From the cell containing the given text, extract its center point as [x, y] coordinate. 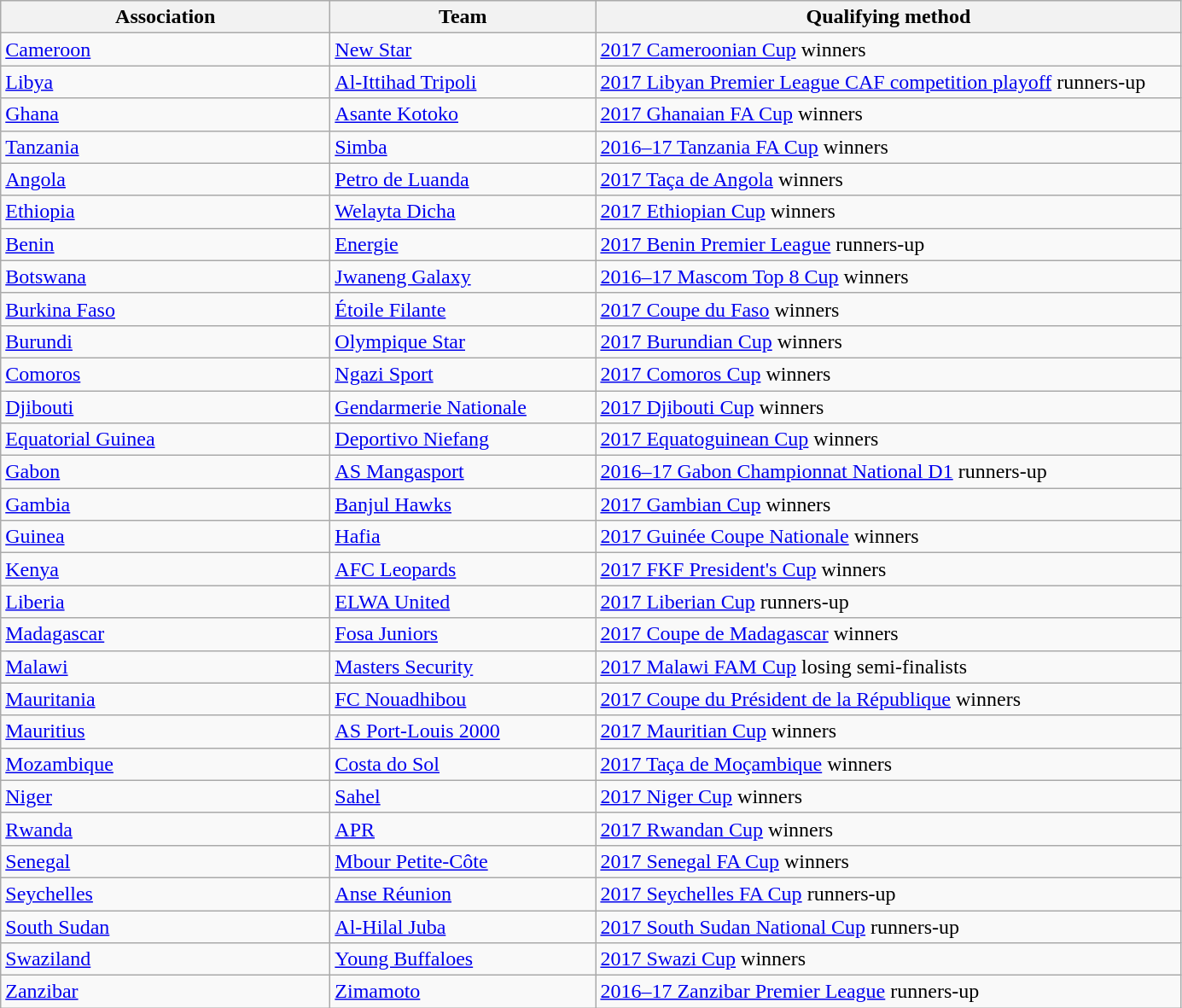
2017 Burundian Cup winners [888, 341]
2016–17 Gabon Championnat National D1 runners-up [888, 472]
2016–17 Zanzibar Premier League runners-up [888, 992]
Swaziland [166, 959]
Niger [166, 796]
Benin [166, 244]
Gambia [166, 504]
Libya [166, 82]
2017 Rwandan Cup winners [888, 829]
Hafia [463, 537]
Guinea [166, 537]
Welayta Dicha [463, 212]
Angola [166, 179]
2017 Equatoguinean Cup winners [888, 440]
Burundi [166, 341]
2017 Seychelles FA Cup runners-up [888, 894]
AFC Leopards [463, 569]
2017 Taça de Moçambique winners [888, 764]
Deportivo Niefang [463, 440]
Madagascar [166, 634]
Mbour Petite-Côte [463, 861]
2017 Ghanaian FA Cup winners [888, 114]
Qualifying method [888, 17]
Sahel [463, 796]
Kenya [166, 569]
APR [463, 829]
2017 Malawi FAM Cup losing semi-finalists [888, 667]
2017 Senegal FA Cup winners [888, 861]
Botswana [166, 277]
Ethiopia [166, 212]
Djibouti [166, 407]
2017 Comoros Cup winners [888, 374]
Cameroon [166, 50]
AS Port-Louis 2000 [463, 731]
Comoros [166, 374]
Gabon [166, 472]
2017 Coupe du Faso winners [888, 309]
Petro de Luanda [463, 179]
Costa do Sol [463, 764]
2017 Djibouti Cup winners [888, 407]
Ghana [166, 114]
Tanzania [166, 147]
Étoile Filante [463, 309]
Rwanda [166, 829]
Ngazi Sport [463, 374]
2017 Guinée Coupe Nationale winners [888, 537]
Equatorial Guinea [166, 440]
Al-Ittihad Tripoli [463, 82]
AS Mangasport [463, 472]
Seychelles [166, 894]
2017 Mauritian Cup winners [888, 731]
Malawi [166, 667]
2017 Ethiopian Cup winners [888, 212]
Masters Security [463, 667]
Simba [463, 147]
2017 FKF President's Cup winners [888, 569]
Mauritania [166, 699]
Liberia [166, 602]
Senegal [166, 861]
2017 South Sudan National Cup runners-up [888, 926]
2017 Swazi Cup winners [888, 959]
2017 Cameroonian Cup winners [888, 50]
Burkina Faso [166, 309]
Association [166, 17]
Banjul Hawks [463, 504]
South Sudan [166, 926]
Al-Hilal Juba [463, 926]
2017 Liberian Cup runners-up [888, 602]
Mozambique [166, 764]
2017 Coupe du Président de la République winners [888, 699]
2016–17 Tanzania FA Cup winners [888, 147]
FC Nouadhibou [463, 699]
2017 Taça de Angola winners [888, 179]
2017 Libyan Premier League CAF competition playoff runners-up [888, 82]
New Star [463, 50]
Mauritius [166, 731]
Gendarmerie Nationale [463, 407]
2016–17 Mascom Top 8 Cup winners [888, 277]
Team [463, 17]
2017 Gambian Cup winners [888, 504]
2017 Niger Cup winners [888, 796]
Energie [463, 244]
Fosa Juniors [463, 634]
Olympique Star [463, 341]
ELWA United [463, 602]
Zanzibar [166, 992]
2017 Benin Premier League runners-up [888, 244]
Young Buffaloes [463, 959]
Asante Kotoko [463, 114]
2017 Coupe de Madagascar winners [888, 634]
Jwaneng Galaxy [463, 277]
Anse Réunion [463, 894]
Zimamoto [463, 992]
